Provide the [X, Y] coordinate of the cell's center where the given text is located.  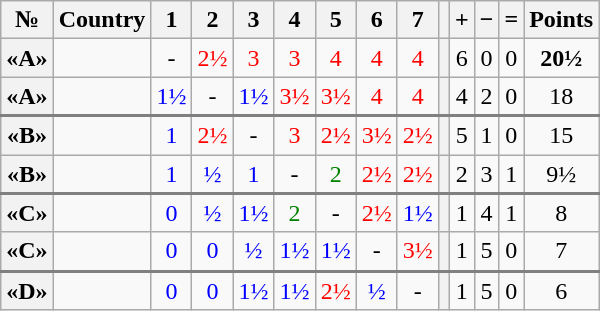
Points [562, 20]
Country [102, 20]
+ [462, 20]
= [512, 20]
18 [562, 96]
8 [562, 212]
9½ [562, 174]
«D» [27, 290]
15 [562, 136]
− [486, 20]
№ [27, 20]
20½ [562, 58]
